Identify which cell holds the provided text, then report its [X, Y] central coordinate. 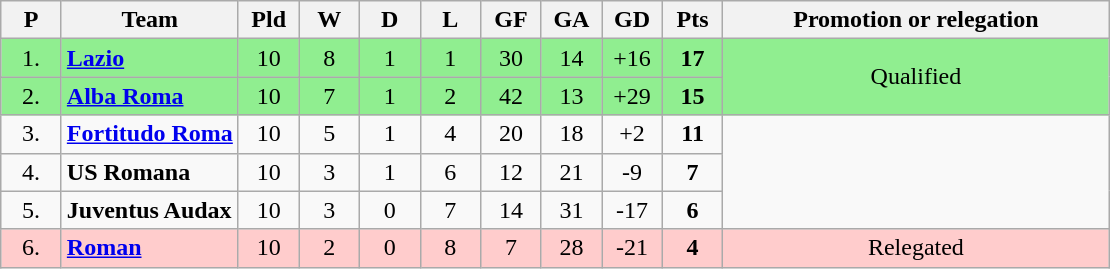
D [390, 20]
Fortitudo Roma [150, 134]
Lazio [150, 58]
Alba Roma [150, 96]
15 [692, 96]
17 [692, 58]
Pts [692, 20]
Roman [150, 248]
1. [32, 58]
P [32, 20]
6. [32, 248]
+2 [632, 134]
Juventus Audax [150, 210]
12 [512, 172]
-17 [632, 210]
-21 [632, 248]
-9 [632, 172]
11 [692, 134]
21 [572, 172]
28 [572, 248]
31 [572, 210]
+16 [632, 58]
W [330, 20]
L [450, 20]
US Romana [150, 172]
Promotion or relegation [916, 20]
5 [330, 134]
5. [32, 210]
Qualified [916, 77]
Team [150, 20]
3. [32, 134]
GF [512, 20]
GD [632, 20]
GA [572, 20]
4. [32, 172]
18 [572, 134]
42 [512, 96]
Pld [268, 20]
13 [572, 96]
Relegated [916, 248]
+29 [632, 96]
2. [32, 96]
30 [512, 58]
20 [512, 134]
